From the cell containing the given text, extract its center point as (x, y) coordinate. 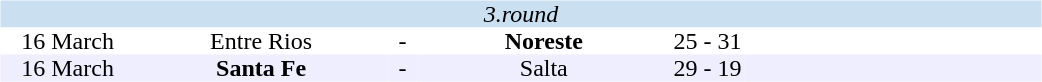
Noreste (544, 42)
Salta (544, 68)
Santa Fe (262, 68)
Entre Rios (262, 42)
3.round (520, 14)
25 - 31 (707, 42)
29 - 19 (707, 68)
